Find where the given text appears and provide that cell's center as (X, Y) coordinate. 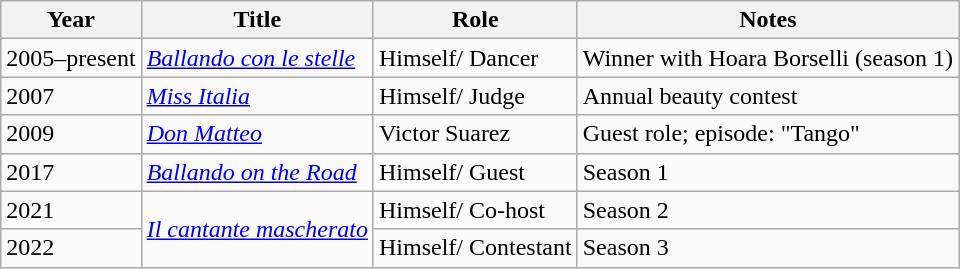
Role (475, 20)
Season 3 (768, 248)
Ballando con le stelle (257, 58)
Himself/ Dancer (475, 58)
Himself/ Contestant (475, 248)
Year (71, 20)
2009 (71, 134)
Il cantante mascherato (257, 229)
Winner with Hoara Borselli (season 1) (768, 58)
Himself/ Guest (475, 172)
Ballando on the Road (257, 172)
Guest role; episode: "Tango" (768, 134)
2017 (71, 172)
Season 2 (768, 210)
Himself/ Judge (475, 96)
2021 (71, 210)
Annual beauty contest (768, 96)
Miss Italia (257, 96)
Himself/ Co-host (475, 210)
Season 1 (768, 172)
Victor Suarez (475, 134)
2005–present (71, 58)
Don Matteo (257, 134)
2007 (71, 96)
Notes (768, 20)
2022 (71, 248)
Title (257, 20)
